Find where the given text appears and provide that cell's center as (x, y) coordinate. 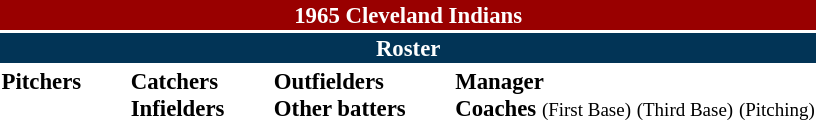
Roster (408, 48)
1965 Cleveland Indians (408, 15)
